Locate the cell with the specified text and output its [X, Y] center coordinate. 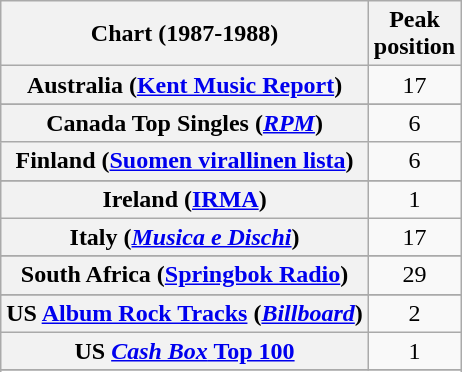
Italy (Musica e Dischi) [185, 237]
US Cash Box Top 100 [185, 351]
Finland (Suomen virallinen lista) [185, 161]
South Africa (Springbok Radio) [185, 275]
Peakposition [414, 34]
2 [414, 313]
Chart (1987-1988) [185, 34]
29 [414, 275]
Australia (Kent Music Report) [185, 85]
US Album Rock Tracks (Billboard) [185, 313]
Canada Top Singles (RPM) [185, 123]
Ireland (IRMA) [185, 199]
